For the text-containing cell, return its midpoint in (x, y) coordinate format. 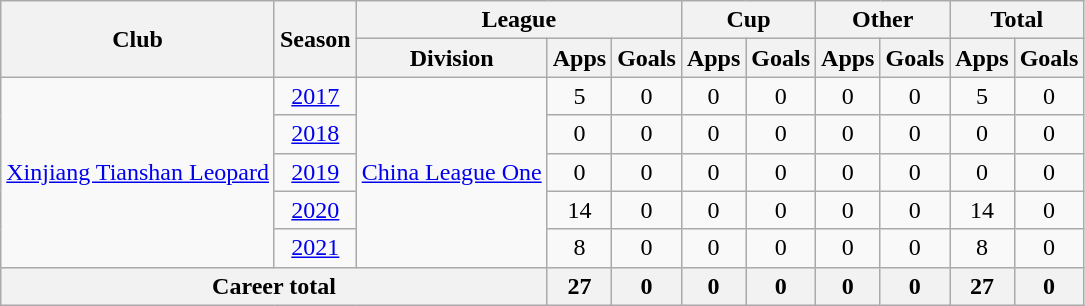
2020 (315, 210)
Division (452, 58)
Total (1017, 20)
China League One (452, 172)
2018 (315, 134)
Club (138, 39)
2021 (315, 248)
Season (315, 39)
League (518, 20)
Xinjiang Tianshan Leopard (138, 172)
2019 (315, 172)
Other (883, 20)
Cup (748, 20)
Career total (274, 286)
2017 (315, 96)
